Scan for the cell matching the given text and deliver its [x, y] coordinate at center. 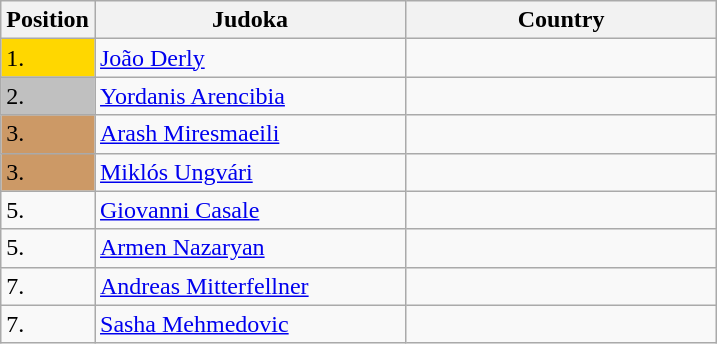
Judoka [250, 20]
João Derly [250, 58]
2. [48, 96]
Armen Nazaryan [250, 248]
Andreas Mitterfellner [250, 286]
Position [48, 20]
Yordanis Arencibia [250, 96]
Sasha Mehmedovic [250, 324]
Miklós Ungvári [250, 172]
Arash Miresmaeili [250, 134]
1. [48, 58]
Country [562, 20]
Giovanni Casale [250, 210]
